Capture the cell that displays the provided text and extract its (x, y) central coordinate. 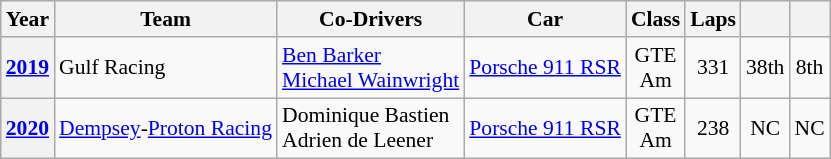
2019 (28, 68)
Ben Barker Michael Wainwright (370, 68)
Gulf Racing (166, 68)
Team (166, 19)
8th (809, 68)
Class (656, 19)
Year (28, 19)
Dominique Bastien Adrien de Leener (370, 128)
Dempsey-Proton Racing (166, 128)
Laps (713, 19)
331 (713, 68)
Car (545, 19)
2020 (28, 128)
238 (713, 128)
Co-Drivers (370, 19)
38th (766, 68)
